Search for the cell housing the specified text and yield its [x, y] center coordinate. 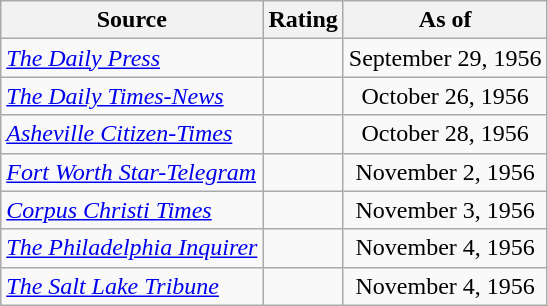
Asheville Citizen-Times [132, 134]
The Philadelphia Inquirer [132, 248]
Corpus Christi Times [132, 210]
October 28, 1956 [445, 134]
Source [132, 20]
The Daily Times-News [132, 96]
October 26, 1956 [445, 96]
November 2, 1956 [445, 172]
Rating [303, 20]
November 3, 1956 [445, 210]
September 29, 1956 [445, 58]
The Salt Lake Tribune [132, 286]
The Daily Press [132, 58]
Fort Worth Star-Telegram [132, 172]
As of [445, 20]
